Pinpoint the cell where the given text exists, returning its (X, Y) midpoint coordinate. 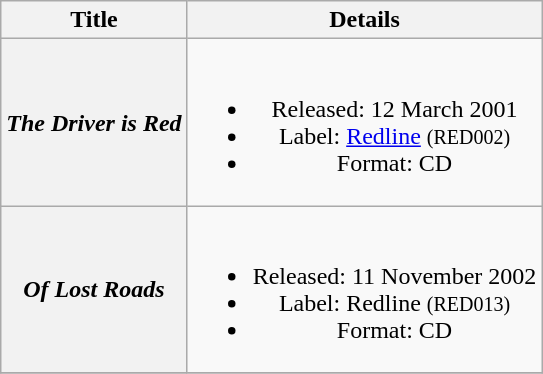
Title (94, 20)
Of Lost Roads (94, 290)
The Driver is Red (94, 122)
Details (364, 20)
Released: 12 March 2001Label: Redline (RED002)Format: CD (364, 122)
Released: 11 November 2002Label: Redline (RED013)Format: CD (364, 290)
